Extract the [X, Y] coordinate from the center of the cell holding the provided text.  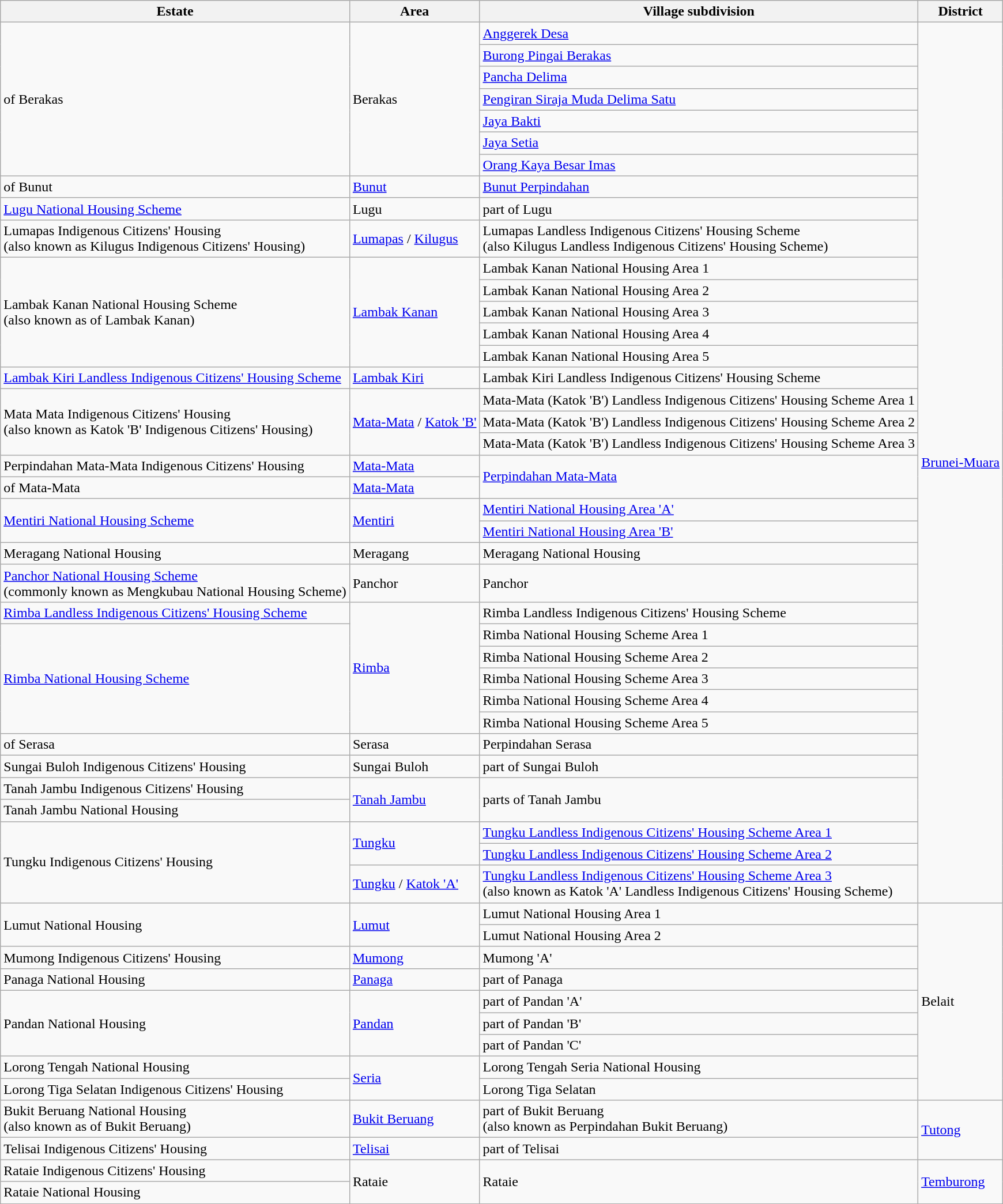
Panaga National Housing [175, 979]
Lugu [414, 209]
Lorong Tengah Seria National Housing [699, 1067]
Jaya Setia [699, 143]
Mata Mata Indigenous Citizens' Housing(also known as Katok 'B' Indigenous Citizens' Housing) [175, 422]
Lumut National Housing Area 1 [699, 914]
Village subdivision [699, 12]
Berakas [414, 99]
Orang Kaya Besar Imas [699, 165]
Mumong Indigenous Citizens' Housing [175, 957]
part of Pandan 'C' [699, 1046]
Lambak Kanan [414, 312]
Telisai [414, 1149]
Tungku Landless Indigenous Citizens' Housing Scheme Area 2 [699, 854]
Lambak Kanan National Housing Area 2 [699, 290]
Lorong Tengah National Housing [175, 1067]
Rataie Indigenous Citizens' Housing [175, 1171]
Meragang [414, 553]
Lumut [414, 924]
Lambak Kanan National Housing Area 5 [699, 356]
Tungku Landless Indigenous Citizens' Housing Scheme Area 1 [699, 832]
Rimba National Housing Scheme Area 1 [699, 635]
Pengiran Siraja Muda Delima Satu [699, 99]
Mumong 'A' [699, 957]
Mata-Mata (Katok 'B') Landless Indigenous Citizens' Housing Scheme Area 3 [699, 444]
Tanah Jambu National Housing [175, 810]
Rimba [414, 667]
part of Sungai Buloh [699, 767]
Mata-Mata (Katok 'B') Landless Indigenous Citizens' Housing Scheme Area 1 [699, 400]
Tungku [414, 843]
Burong Pingai Berakas [699, 55]
Temburong [960, 1182]
District [960, 12]
part of Panaga [699, 979]
Tungku / Katok 'A' [414, 884]
Rimba National Housing Scheme Area 4 [699, 701]
Serasa [414, 745]
Seria [414, 1078]
Mentiri National Housing Area 'B' [699, 531]
Mata-Mata (Katok 'B') Landless Indigenous Citizens' Housing Scheme Area 2 [699, 422]
Brunei-Muara [960, 462]
Mata-Mata / Katok 'B' [414, 422]
Tungku Indigenous Citizens' Housing [175, 862]
Bunut [414, 187]
Jaya Bakti [699, 121]
of Serasa [175, 745]
parts of Tanah Jambu [699, 799]
Rataie National Housing [175, 1192]
Sungai Buloh Indigenous Citizens' Housing [175, 767]
Lambak Kanan National Housing Area 1 [699, 268]
Rimba National Housing Scheme Area 3 [699, 679]
Perpindahan Serasa [699, 745]
part of Pandan 'A' [699, 1001]
Tanah Jambu [414, 799]
Area [414, 12]
Lorong Tiga Selatan [699, 1089]
part of Bukit Beruang(also known as Perpindahan Bukit Beruang) [699, 1119]
Sungai Buloh [414, 767]
Mentiri National Housing Scheme [175, 520]
Rimba National Housing Scheme [175, 678]
Mumong [414, 957]
Lambak Kanan National Housing Area 4 [699, 334]
Lumut National Housing [175, 924]
Bukit Beruang National Housing(also known as of Bukit Beruang) [175, 1119]
of Berakas [175, 99]
Pandan [414, 1023]
Bukit Beruang [414, 1119]
Perpindahan Mata-Mata Indigenous Citizens' Housing [175, 466]
Lumapas Indigenous Citizens' Housing(also known as Kilugus Indigenous Citizens' Housing) [175, 239]
part of Telisai [699, 1149]
Tanah Jambu Indigenous Citizens' Housing [175, 788]
Panchor National Housing Scheme(commonly known as Mengkubau National Housing Scheme) [175, 583]
Pancha Delima [699, 77]
Perpindahan Mata-Mata [699, 477]
Lambak Kiri [414, 378]
of Bunut [175, 187]
Lumapas Landless Indigenous Citizens' Housing Scheme(also Kilugus Landless Indigenous Citizens' Housing Scheme) [699, 239]
Rimba National Housing Scheme Area 2 [699, 656]
Mentiri National Housing Area 'A' [699, 509]
Estate [175, 12]
Tutong [960, 1130]
Rimba National Housing Scheme Area 5 [699, 723]
part of Lugu [699, 209]
Lorong Tiga Selatan Indigenous Citizens' Housing [175, 1089]
Lambak Kanan National Housing Area 3 [699, 312]
Lugu National Housing Scheme [175, 209]
of Mata-Mata [175, 488]
Bunut Perpindahan [699, 187]
part of Pandan 'B' [699, 1023]
Belait [960, 1002]
Panaga [414, 979]
Tungku Landless Indigenous Citizens' Housing Scheme Area 3(also known as Katok 'A' Landless Indigenous Citizens' Housing Scheme) [699, 884]
Lumut National Housing Area 2 [699, 935]
Anggerek Desa [699, 33]
Pandan National Housing [175, 1023]
Mentiri [414, 520]
Lumapas / Kilugus [414, 239]
Lambak Kanan National Housing Scheme(also known as of Lambak Kanan) [175, 312]
Telisai Indigenous Citizens' Housing [175, 1149]
